Search for the cell housing the specified text and yield its [x, y] center coordinate. 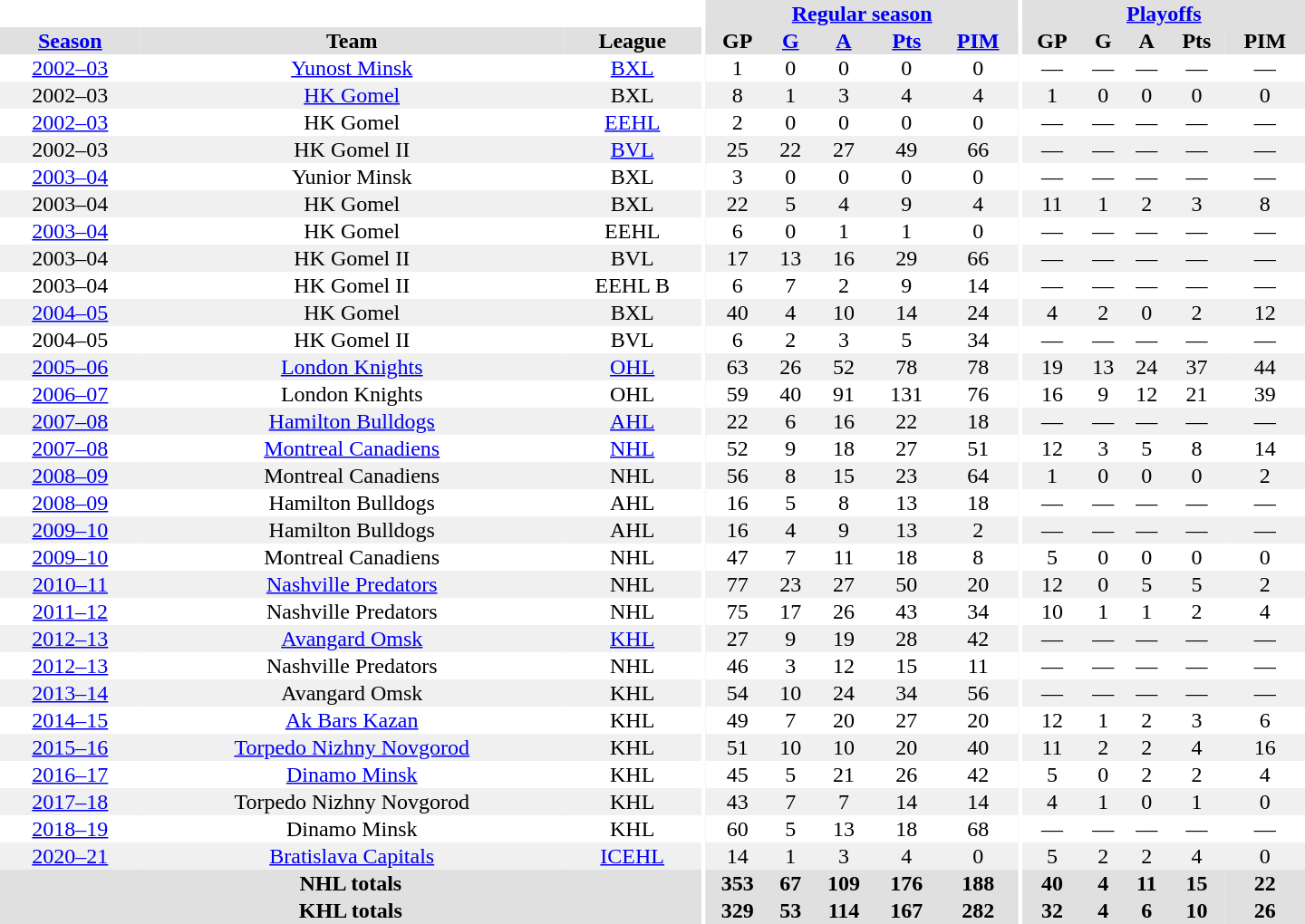
50 [906, 584]
ICEHL [633, 856]
76 [978, 394]
47 [738, 557]
2020–21 [71, 856]
29 [906, 258]
67 [790, 883]
32 [1053, 910]
25 [738, 149]
54 [738, 693]
77 [738, 584]
KHL totals [351, 910]
46 [738, 666]
2016–17 [71, 775]
Yunost Minsk [352, 68]
353 [738, 883]
2014–15 [71, 720]
167 [906, 910]
League [633, 41]
53 [790, 910]
Bratislava Capitals [352, 856]
44 [1265, 367]
59 [738, 394]
2013–14 [71, 693]
329 [738, 910]
37 [1196, 367]
2006–07 [71, 394]
Team [352, 41]
2005–06 [71, 367]
188 [978, 883]
63 [738, 367]
131 [906, 394]
60 [738, 829]
68 [978, 829]
NHL totals [351, 883]
Playoffs [1164, 14]
2017–18 [71, 802]
2010–11 [71, 584]
2011–12 [71, 611]
64 [978, 476]
Yunior Minsk [352, 177]
75 [738, 611]
282 [978, 910]
176 [906, 883]
2018–19 [71, 829]
Season [71, 41]
114 [843, 910]
109 [843, 883]
91 [843, 394]
28 [906, 639]
Regular season [862, 14]
Ak Bars Kazan [352, 720]
39 [1265, 394]
EEHL B [633, 285]
45 [738, 775]
2015–16 [71, 747]
